Return the (X, Y) coordinate for the center point of the cell that contains the specified text.  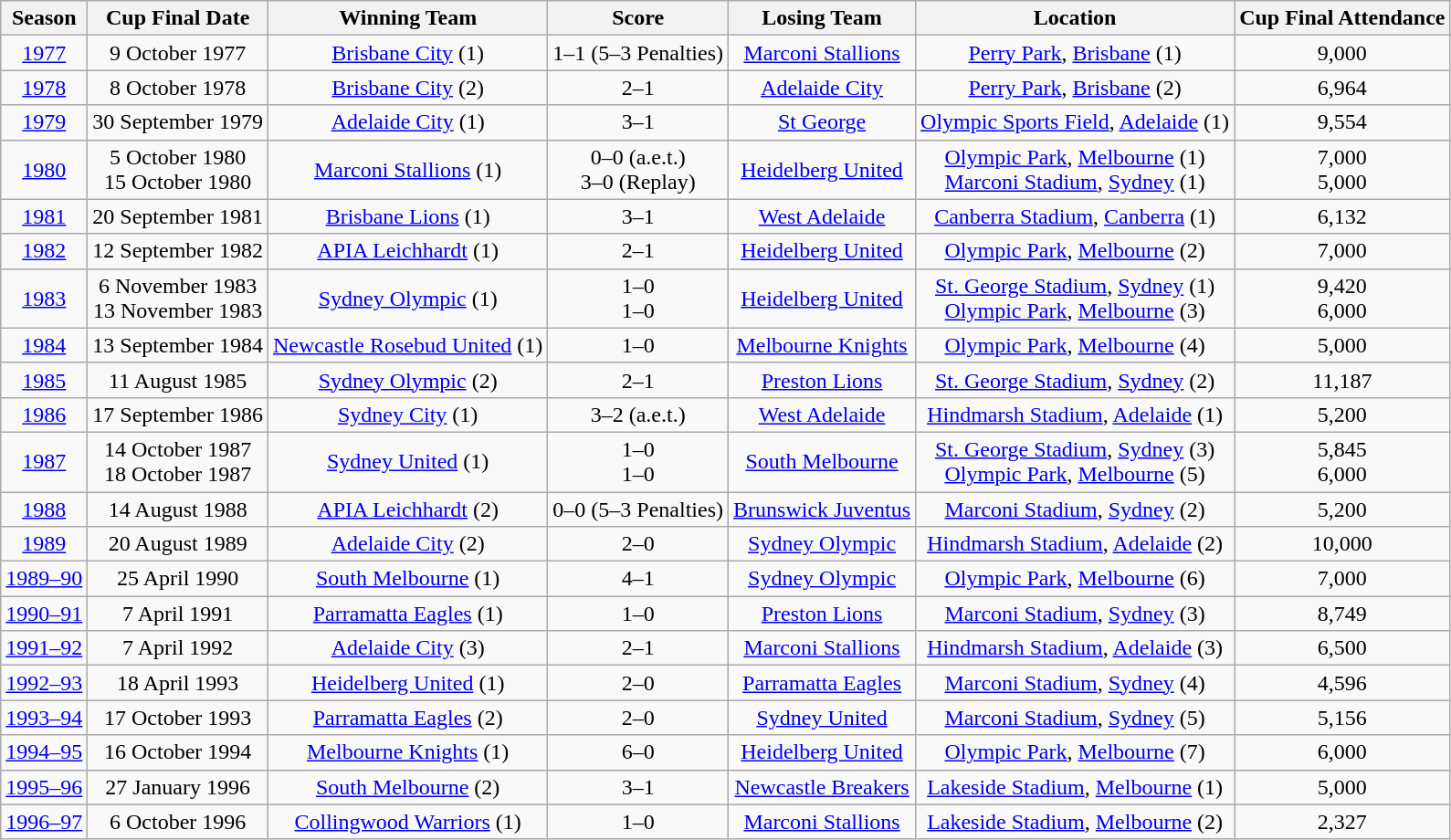
Hindmarsh Stadium, Adelaide (3) (1076, 648)
Score (638, 18)
Lakeside Stadium, Melbourne (1) (1076, 787)
Olympic Sports Field, Adelaide (1) (1076, 122)
1986 (44, 415)
Brisbane City (2) (408, 88)
5,156 (1342, 718)
2,327 (1342, 822)
1994–95 (44, 752)
Hindmarsh Stadium, Adelaide (1) (1076, 415)
Marconi Stadium, Sydney (3) (1076, 614)
6,500 (1342, 648)
South Melbourne (822, 462)
Brisbane Lions (1) (408, 216)
Heidelberg United (1) (408, 683)
Perry Park, Brisbane (1) (1076, 53)
South Melbourne (2) (408, 787)
11,187 (1342, 380)
1996–97 (44, 822)
South Melbourne (1) (408, 579)
Adelaide City (822, 88)
St. George Stadium, Sydney (3) Olympic Park, Melbourne (5) (1076, 462)
Sydney United (822, 718)
30 September 1979 (178, 122)
1984 (44, 345)
16 October 1994 (178, 752)
4–1 (638, 579)
9,000 (1342, 53)
Brunswick Juventus (822, 509)
17 October 1993 (178, 718)
Marconi Stadium, Sydney (4) (1076, 683)
1983 (44, 298)
1978 (44, 88)
APIA Leichhardt (2) (408, 509)
7 April 1991 (178, 614)
1989 (44, 544)
St George (822, 122)
1990–91 (44, 614)
5 October 1980 15 October 1980 (178, 170)
Adelaide City (2) (408, 544)
1981 (44, 216)
Sydney Olympic (2) (408, 380)
Perry Park, Brisbane (2) (1076, 88)
Adelaide City (1) (408, 122)
8 October 1978 (178, 88)
3–2 (a.e.t.) (638, 415)
Olympic Park, Melbourne (1) Marconi Stadium, Sydney (1) (1076, 170)
13 September 1984 (178, 345)
Canberra Stadium, Canberra (1) (1076, 216)
APIA Leichhardt (1) (408, 251)
1979 (44, 122)
6 November 1983 13 November 1983 (178, 298)
Season (44, 18)
Sydney City (1) (408, 415)
Cup Final Date (178, 18)
8,749 (1342, 614)
12 September 1982 (178, 251)
6–0 (638, 752)
Hindmarsh Stadium, Adelaide (2) (1076, 544)
6,964 (1342, 88)
7 April 1992 (178, 648)
Adelaide City (3) (408, 648)
Olympic Park, Melbourne (2) (1076, 251)
6,000 (1342, 752)
17 September 1986 (178, 415)
Sydney United (1) (408, 462)
Losing Team (822, 18)
6,132 (1342, 216)
Collingwood Warriors (1) (408, 822)
Melbourne Knights (1) (408, 752)
1987 (44, 462)
1–1 (5–3 Penalties) (638, 53)
20 August 1989 (178, 544)
0–0 (5–3 Penalties) (638, 509)
1982 (44, 251)
9 October 1977 (178, 53)
10,000 (1342, 544)
Olympic Park, Melbourne (7) (1076, 752)
6 October 1996 (178, 822)
Olympic Park, Melbourne (6) (1076, 579)
1992–93 (44, 683)
Brisbane City (1) (408, 53)
Marconi Stallions (1) (408, 170)
0–0 (a.e.t.) 3–0 (Replay) (638, 170)
Newcastle Rosebud United (1) (408, 345)
Parramatta Eagles (822, 683)
4,596 (1342, 683)
Sydney Olympic (1) (408, 298)
Lakeside Stadium, Melbourne (2) (1076, 822)
9,554 (1342, 122)
Melbourne Knights (822, 345)
St. George Stadium, Sydney (1) Olympic Park, Melbourne (3) (1076, 298)
1985 (44, 380)
7,000 5,000 (1342, 170)
Newcastle Breakers (822, 787)
Location (1076, 18)
9,420 6,000 (1342, 298)
Olympic Park, Melbourne (4) (1076, 345)
25 April 1990 (178, 579)
5,845 6,000 (1342, 462)
1991–92 (44, 648)
1980 (44, 170)
Cup Final Attendance (1342, 18)
11 August 1985 (178, 380)
1988 (44, 509)
1977 (44, 53)
14 August 1988 (178, 509)
Parramatta Eagles (2) (408, 718)
14 October 1987 18 October 1987 (178, 462)
Winning Team (408, 18)
20 September 1981 (178, 216)
Parramatta Eagles (1) (408, 614)
1989–90 (44, 579)
Marconi Stadium, Sydney (5) (1076, 718)
Marconi Stadium, Sydney (2) (1076, 509)
1993–94 (44, 718)
St. George Stadium, Sydney (2) (1076, 380)
18 April 1993 (178, 683)
27 January 1996 (178, 787)
1995–96 (44, 787)
